Detect which cell encompasses the target text, then output its (X, Y) center coordinate. 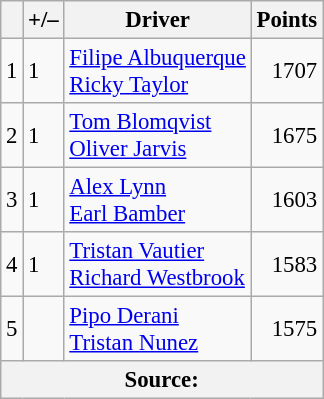
1575 (286, 330)
1707 (286, 72)
1603 (286, 200)
Alex Lynn Earl Bamber (158, 200)
3 (12, 200)
1583 (286, 264)
1675 (286, 136)
4 (12, 264)
5 (12, 330)
Points (286, 20)
Pipo Derani Tristan Nunez (158, 330)
Filipe Albuquerque Ricky Taylor (158, 72)
Tristan Vautier Richard Westbrook (158, 264)
2 (12, 136)
+/– (44, 20)
Tom Blomqvist Oliver Jarvis (158, 136)
Driver (158, 20)
